Determine the [X, Y] coordinate at the center of the cell enclosing the given text.  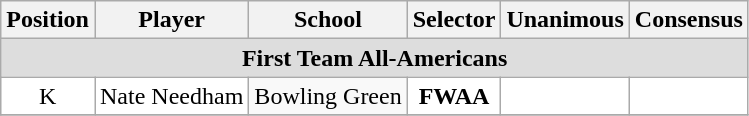
School [328, 20]
First Team All-Americans [375, 58]
Unanimous [565, 20]
Consensus [688, 20]
Player [171, 20]
FWAA [454, 96]
K [48, 96]
Position [48, 20]
Bowling Green [328, 96]
Selector [454, 20]
Nate Needham [171, 96]
